Return the [X, Y] coordinate for the center point of the cell that contains the specified text.  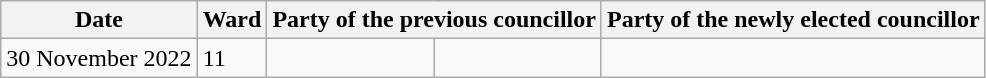
Party of the previous councillor [434, 20]
11 [232, 58]
30 November 2022 [99, 58]
Party of the newly elected councillor [793, 20]
Date [99, 20]
Ward [232, 20]
